Capture the cell that displays the provided text and extract its [X, Y] central coordinate. 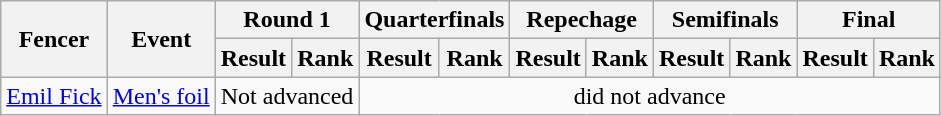
Quarterfinals [434, 20]
Event [161, 39]
Round 1 [287, 20]
Men's foil [161, 96]
Semifinals [725, 20]
Final [869, 20]
Repechage [582, 20]
did not advance [650, 96]
Fencer [54, 39]
Not advanced [287, 96]
Emil Fick [54, 96]
